Return [x, y] of the center of cell containing provided text 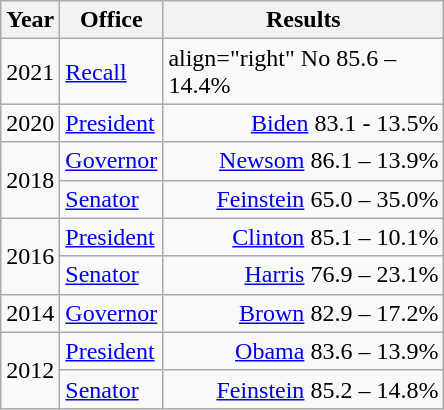
Year [30, 20]
2014 [30, 313]
Feinstein 65.0 – 35.0% [304, 199]
Newsom 86.1 – 13.9% [304, 161]
2016 [30, 256]
Feinstein 85.2 – 14.8% [304, 389]
2012 [30, 370]
Recall [112, 72]
Brown 82.9 – 17.2% [304, 313]
Clinton 85.1 – 10.1% [304, 237]
Office [112, 20]
Obama 83.6 – 13.9% [304, 351]
2021 [30, 72]
Results [304, 20]
2020 [30, 123]
2018 [30, 180]
Harris 76.9 – 23.1% [304, 275]
align="right" No 85.6 – 14.4% [304, 72]
Biden 83.1 - 13.5% [304, 123]
